Return the [x, y] coordinate for the center point of the cell that contains the specified text.  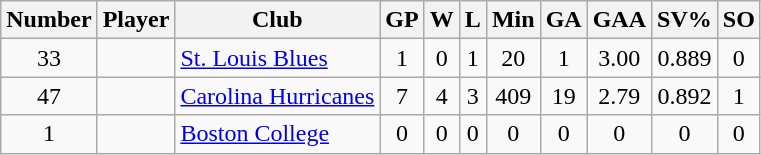
Club [278, 20]
47 [49, 96]
Player [136, 20]
3.00 [619, 58]
0.889 [685, 58]
Min [513, 20]
SO [738, 20]
19 [564, 96]
GAA [619, 20]
Boston College [278, 134]
2.79 [619, 96]
W [442, 20]
GA [564, 20]
409 [513, 96]
GP [402, 20]
4 [442, 96]
3 [472, 96]
33 [49, 58]
Number [49, 20]
7 [402, 96]
Carolina Hurricanes [278, 96]
0.892 [685, 96]
L [472, 20]
SV% [685, 20]
St. Louis Blues [278, 58]
20 [513, 58]
